Search for the cell housing the specified text and yield its (X, Y) center coordinate. 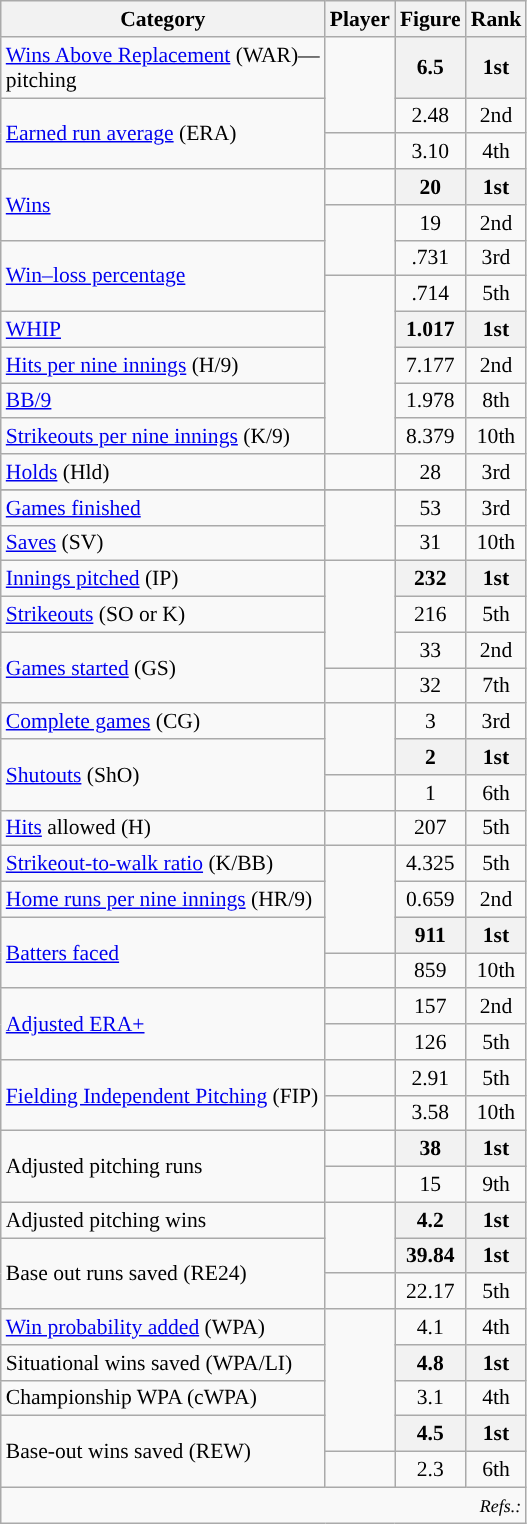
Player (360, 19)
7.177 (430, 365)
Earned run average (ERA) (163, 134)
4.325 (430, 864)
Hits per nine innings (H/9) (163, 365)
Batters faced (163, 952)
38 (430, 1149)
4.1 (430, 1327)
9th (496, 1185)
3 (430, 722)
1.978 (430, 401)
Holds (Hld) (163, 472)
BB/9 (163, 401)
207 (430, 828)
Base-out wins saved (REW) (163, 1452)
Championship WPA (cWPA) (163, 1398)
4.8 (430, 1363)
Fielding Independent Pitching (FIP) (163, 1096)
2.48 (430, 116)
1 (430, 793)
232 (430, 579)
8th (496, 401)
7th (496, 686)
Hits allowed (H) (163, 828)
2 (430, 757)
3.1 (430, 1398)
Win–loss percentage (163, 276)
Adjusted pitching wins (163, 1220)
126 (430, 1042)
3.58 (430, 1113)
Complete games (CG) (163, 722)
2.3 (430, 1470)
Situational wins saved (WPA/LI) (163, 1363)
Strikeouts (SO or K) (163, 615)
Adjusted ERA+ (163, 1024)
Strikeouts per nine innings (K/9) (163, 437)
.714 (430, 294)
859 (430, 971)
6.5 (430, 68)
Saves (SV) (163, 543)
4.5 (430, 1434)
.731 (430, 258)
Base out runs saved (RE24) (163, 1274)
Games started (GS) (163, 668)
19 (430, 223)
Innings pitched (IP) (163, 579)
15 (430, 1185)
0.659 (430, 900)
157 (430, 1007)
20 (430, 187)
53 (430, 508)
2.91 (430, 1078)
8.379 (430, 437)
911 (430, 935)
32 (430, 686)
Rank (496, 19)
33 (430, 650)
28 (430, 472)
Wins Above Replacement (WAR)—pitching (163, 68)
WHIP (163, 330)
31 (430, 543)
Figure (430, 19)
216 (430, 615)
1.017 (430, 330)
Strikeout-to-walk ratio (K/BB) (163, 864)
Home runs per nine innings (HR/9) (163, 900)
Shutouts (ShO) (163, 774)
Adjusted pitching runs (163, 1166)
Win probability added (WPA) (163, 1327)
Category (163, 19)
39.84 (430, 1256)
3.10 (430, 152)
Games finished (163, 508)
Wins (163, 204)
22.17 (430, 1292)
4.2 (430, 1220)
Refs.: (264, 1505)
